Pinpoint the cell where the given text exists, returning its [x, y] midpoint coordinate. 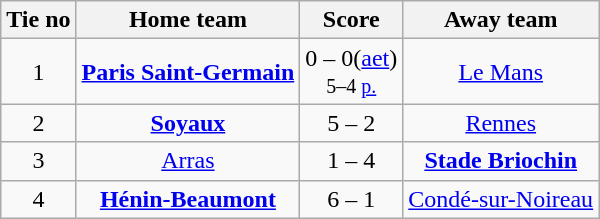
5 – 2 [352, 123]
Paris Saint-Germain [188, 72]
1 – 4 [352, 161]
3 [38, 161]
Tie no [38, 20]
Hénin-Beaumont [188, 199]
Le Mans [501, 72]
Rennes [501, 123]
Arras [188, 161]
Soyaux [188, 123]
4 [38, 199]
1 [38, 72]
Away team [501, 20]
Condé-sur-Noireau [501, 199]
Stade Briochin [501, 161]
Home team [188, 20]
2 [38, 123]
0 – 0(aet)5–4 p. [352, 72]
6 – 1 [352, 199]
Score [352, 20]
